Pinpoint the cell where the given text exists, returning its [X, Y] midpoint coordinate. 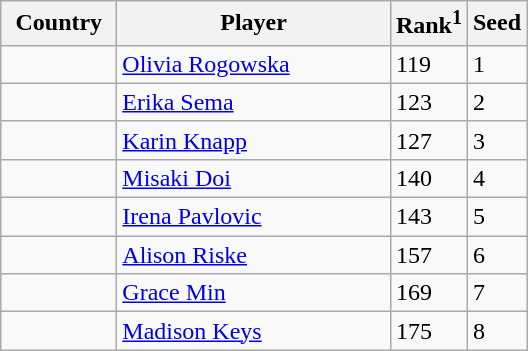
143 [428, 217]
Country [59, 24]
127 [428, 140]
Erika Sema [254, 102]
Olivia Rogowska [254, 64]
Misaki Doi [254, 178]
2 [496, 102]
Rank1 [428, 24]
Irena Pavlovic [254, 217]
123 [428, 102]
175 [428, 331]
140 [428, 178]
8 [496, 331]
4 [496, 178]
1 [496, 64]
Karin Knapp [254, 140]
7 [496, 293]
157 [428, 255]
3 [496, 140]
Grace Min [254, 293]
Alison Riske [254, 255]
Madison Keys [254, 331]
119 [428, 64]
5 [496, 217]
Seed [496, 24]
169 [428, 293]
Player [254, 24]
6 [496, 255]
